Search for the cell housing the specified text and yield its [X, Y] center coordinate. 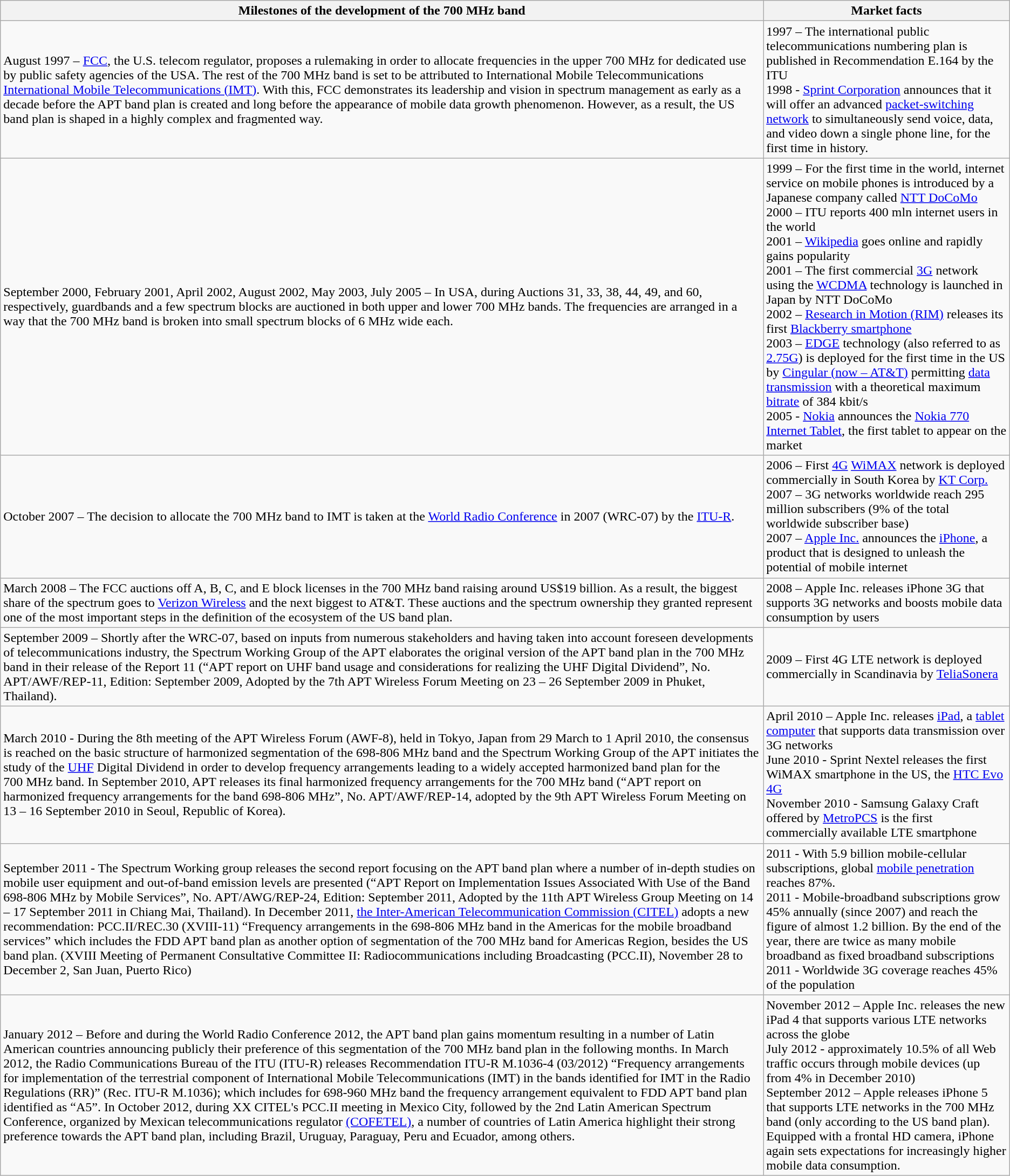
October 2007 – The decision to allocate the 700 MHz band to IMT is taken at the World Radio Conference in 2007 (WRC-07) by the ITU-R. [382, 517]
Market facts [887, 11]
2009 – First 4G LTE network is deployed commercially in Scandinavia by TeliaSonera [887, 667]
Milestones of the development of the 700 MHz band [382, 11]
2008 – Apple Inc. releases iPhone 3G that supports 3G networks and boosts mobile data consumption by users [887, 603]
